Return the [X, Y] coordinate for the center point of the cell that contains the specified text.  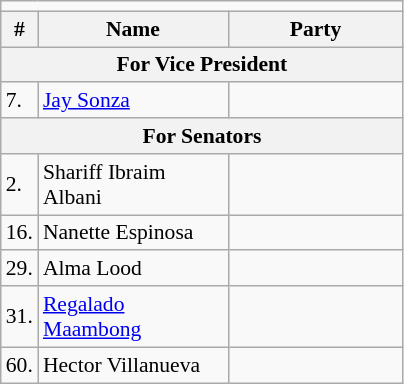
Nanette Espinosa [133, 233]
For Vice President [202, 65]
For Senators [202, 136]
Name [133, 29]
Shariff Ibraim Albani [133, 184]
Hector Villanueva [133, 365]
Alma Lood [133, 269]
7. [20, 101]
16. [20, 233]
# [20, 29]
2. [20, 184]
31. [20, 316]
Jay Sonza [133, 101]
Regalado Maambong [133, 316]
Party [316, 29]
29. [20, 269]
60. [20, 365]
